For the text-containing cell, return its midpoint in [X, Y] coordinate format. 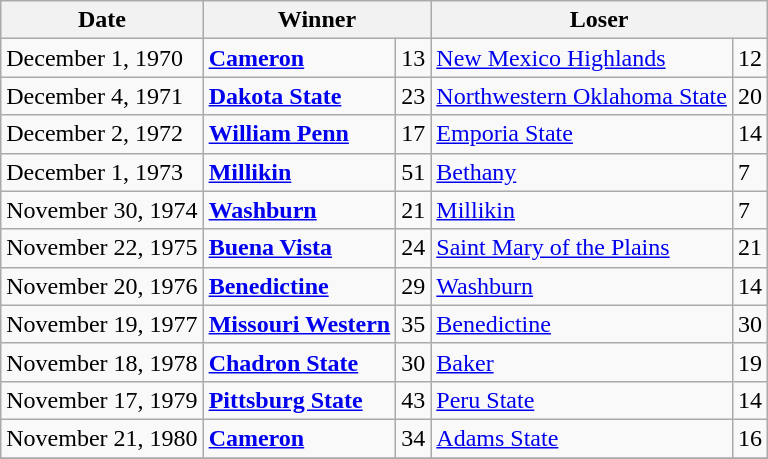
12 [750, 58]
Adams State [582, 438]
November 20, 1976 [102, 286]
Buena Vista [300, 248]
December 2, 1972 [102, 134]
Dakota State [300, 96]
17 [414, 134]
November 17, 1979 [102, 400]
20 [750, 96]
Bethany [582, 172]
Saint Mary of the Plains [582, 248]
43 [414, 400]
Northwestern Oklahoma State [582, 96]
December 1, 1970 [102, 58]
Chadron State [300, 362]
23 [414, 96]
Missouri Western [300, 324]
November 19, 1977 [102, 324]
December 1, 1973 [102, 172]
13 [414, 58]
Emporia State [582, 134]
24 [414, 248]
November 18, 1978 [102, 362]
Peru State [582, 400]
Baker [582, 362]
16 [750, 438]
35 [414, 324]
Pittsburg State [300, 400]
19 [750, 362]
Winner [317, 20]
New Mexico Highlands [582, 58]
Loser [600, 20]
29 [414, 286]
William Penn [300, 134]
51 [414, 172]
November 30, 1974 [102, 210]
Date [102, 20]
34 [414, 438]
November 21, 1980 [102, 438]
December 4, 1971 [102, 96]
November 22, 1975 [102, 248]
